Find where the given text appears and provide that cell's center as (x, y) coordinate. 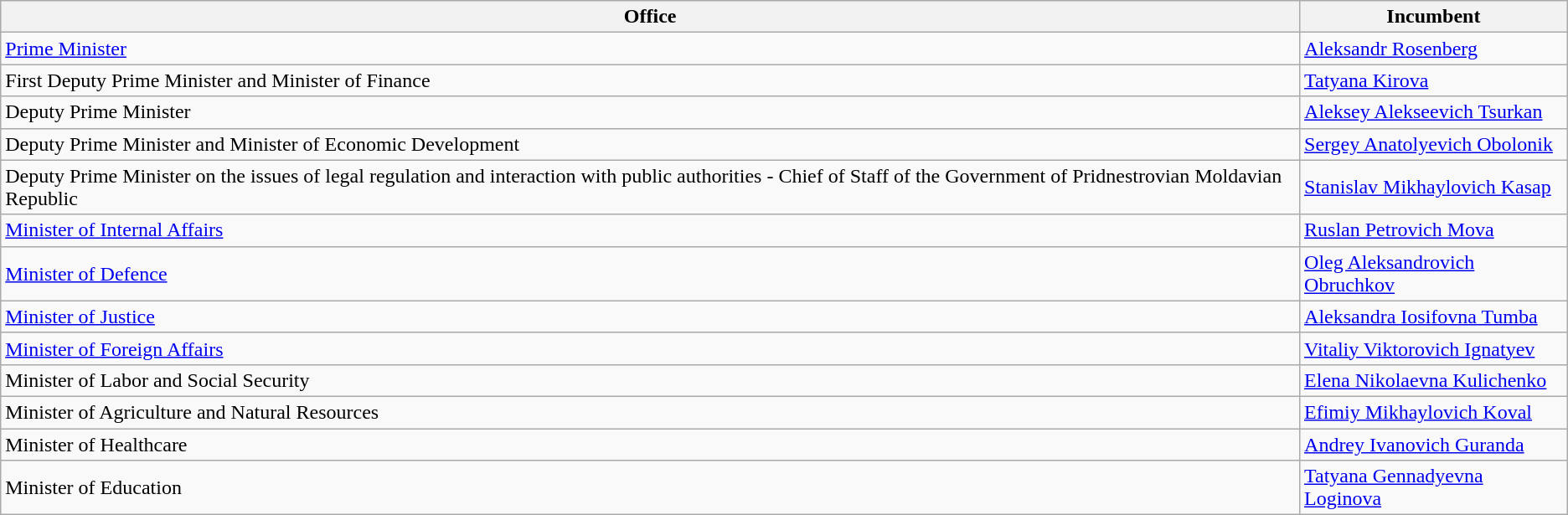
Sergey Anatolyevich Obolonik (1434, 144)
Tatyana Kirova (1434, 80)
Aleksandr Rosenberg (1434, 49)
Efimiy Mikhaylovich Koval (1434, 412)
Andrey Ivanovich Guranda (1434, 445)
Minister of Justice (650, 317)
Oleg Aleksandrovich Obruchkov (1434, 273)
Minister of Labor and Social Security (650, 380)
Elena Nikolaevna Kulichenko (1434, 380)
Minister of Foreign Affairs (650, 348)
Ruslan Petrovich Mova (1434, 230)
Minister of Agriculture and Natural Resources (650, 412)
Prime Minister (650, 49)
Minister of Education (650, 487)
Tatyana Gennadyevna Loginova (1434, 487)
Minister of Defence (650, 273)
Stanislav Mikhaylovich Kasap (1434, 188)
Office (650, 17)
Vitaliy Viktorovich Ignatyev (1434, 348)
Deputy Prime Minister (650, 112)
Deputy Prime Minister and Minister of Economic Development (650, 144)
First Deputy Prime Minister and Minister of Finance (650, 80)
Aleksey Alekseevich Tsurkan (1434, 112)
Incumbent (1434, 17)
Aleksandra Iosifovna Tumba (1434, 317)
Minister of Internal Affairs (650, 230)
Minister of Healthcare (650, 445)
